Search for the cell housing the specified text and yield its [x, y] center coordinate. 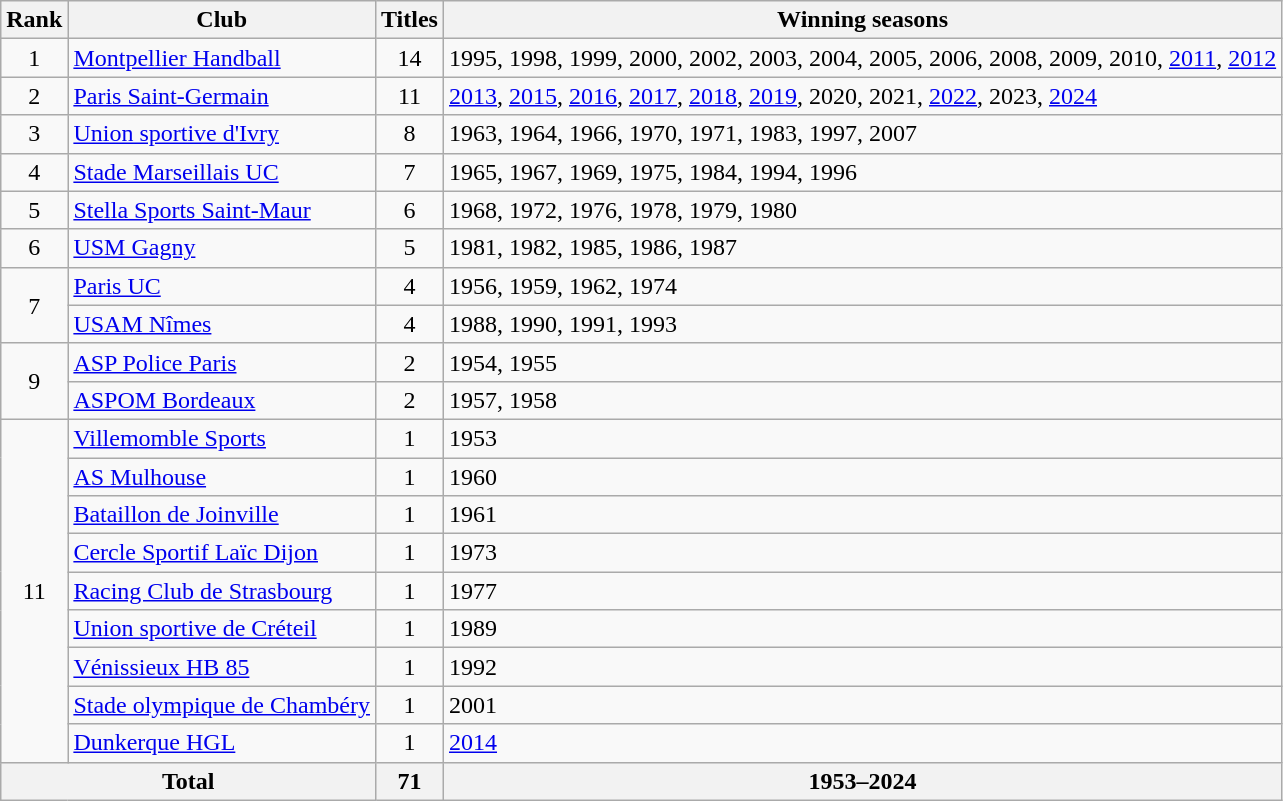
71 [410, 781]
Villemomble Sports [222, 438]
AS Mulhouse [222, 477]
Winning seasons [862, 20]
1981, 1982, 1985, 1986, 1987 [862, 248]
1988, 1990, 1991, 1993 [862, 324]
USAM Nîmes [222, 324]
Dunkerque HGL [222, 743]
ASPOM Bordeaux [222, 400]
1977 [862, 591]
2013, 2015, 2016, 2017, 2018, 2019, 2020, 2021, 2022, 2023, 2024 [862, 96]
1995, 1998, 1999, 2000, 2002, 2003, 2004, 2005, 2006, 2008, 2009, 2010, 2011, 2012 [862, 58]
1963, 1964, 1966, 1970, 1971, 1983, 1997, 2007 [862, 134]
Paris Saint-Germain [222, 96]
1953–2024 [862, 781]
Bataillon de Joinville [222, 515]
Montpellier Handball [222, 58]
Vénissieux HB 85 [222, 667]
3 [34, 134]
Paris UC [222, 286]
1989 [862, 629]
2014 [862, 743]
USM Gagny [222, 248]
1960 [862, 477]
ASP Police Paris [222, 362]
9 [34, 381]
8 [410, 134]
1961 [862, 515]
1968, 1972, 1976, 1978, 1979, 1980 [862, 210]
Racing Club de Strasbourg [222, 591]
Total [188, 781]
1973 [862, 553]
Stade olympique de Chambéry [222, 705]
1992 [862, 667]
Rank [34, 20]
14 [410, 58]
1956, 1959, 1962, 1974 [862, 286]
Stella Sports Saint-Maur [222, 210]
Union sportive d'Ivry [222, 134]
1957, 1958 [862, 400]
1965, 1967, 1969, 1975, 1984, 1994, 1996 [862, 172]
Cercle Sportif Laïc Dijon [222, 553]
Club [222, 20]
2001 [862, 705]
Union sportive de Créteil [222, 629]
Stade Marseillais UC [222, 172]
1954, 1955 [862, 362]
Titles [410, 20]
1953 [862, 438]
